Extract the [X, Y] coordinate from the center of the cell holding the provided text.  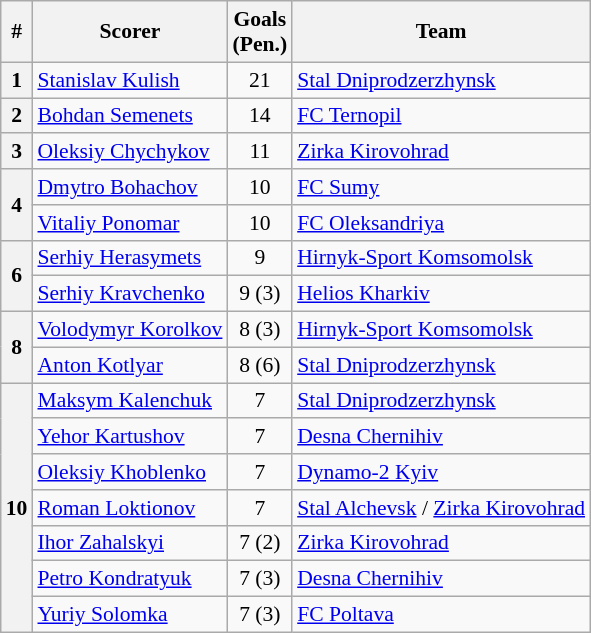
3 [17, 152]
4 [17, 204]
11 [260, 152]
FC Oleksandriya [441, 223]
Dynamo-2 Kyiv [441, 472]
Dmytro Bohachov [130, 187]
9 (3) [260, 294]
Anton Kotlyar [130, 365]
9 [260, 258]
Stal Alchevsk / Zirka Kirovohrad [441, 508]
8 (6) [260, 365]
Volodymyr Korolkov [130, 330]
8 [17, 348]
Vitaliy Ponomar [130, 223]
Yuriy Solomka [130, 615]
Petro Kondratyuk [130, 579]
Oleksiy Chychykov [130, 152]
Ihor Zahalskyi [130, 543]
FC Poltava [441, 615]
Scorer [130, 32]
6 [17, 276]
Serhiy Kravchenko [130, 294]
Goals(Pen.) [260, 32]
14 [260, 116]
Team [441, 32]
21 [260, 80]
Oleksiy Khoblenko [130, 472]
Maksym Kalenchuk [130, 401]
Bohdan Semenets [130, 116]
Serhiy Herasymets [130, 258]
1 [17, 80]
Roman Loktionov [130, 508]
Stanislav Kulish [130, 80]
FC Sumy [441, 187]
Yehor Kartushov [130, 437]
FC Ternopil [441, 116]
7 (2) [260, 543]
2 [17, 116]
8 (3) [260, 330]
# [17, 32]
Helios Kharkiv [441, 294]
